Detect which cell encompasses the target text, then output its [x, y] center coordinate. 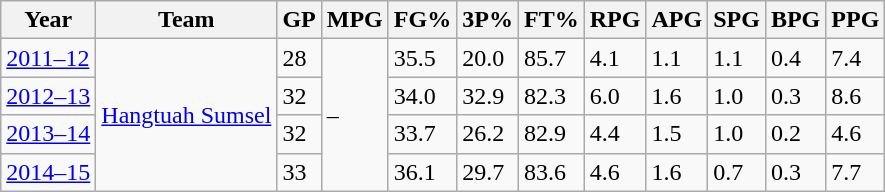
PPG [856, 20]
4.4 [615, 134]
33 [299, 172]
7.4 [856, 58]
33.7 [422, 134]
8.6 [856, 96]
SPG [737, 20]
1.5 [677, 134]
FT% [551, 20]
6.0 [615, 96]
0.4 [795, 58]
20.0 [488, 58]
Team [186, 20]
Hangtuah Sumsel [186, 115]
82.3 [551, 96]
7.7 [856, 172]
FG% [422, 20]
28 [299, 58]
85.7 [551, 58]
2012–13 [48, 96]
Year [48, 20]
36.1 [422, 172]
26.2 [488, 134]
2011–12 [48, 58]
– [354, 115]
RPG [615, 20]
82.9 [551, 134]
0.2 [795, 134]
BPG [795, 20]
GP [299, 20]
2013–14 [48, 134]
MPG [354, 20]
29.7 [488, 172]
35.5 [422, 58]
83.6 [551, 172]
2014–15 [48, 172]
4.1 [615, 58]
APG [677, 20]
0.7 [737, 172]
3P% [488, 20]
32.9 [488, 96]
34.0 [422, 96]
